Pinpoint the cell where the given text exists, returning its (X, Y) midpoint coordinate. 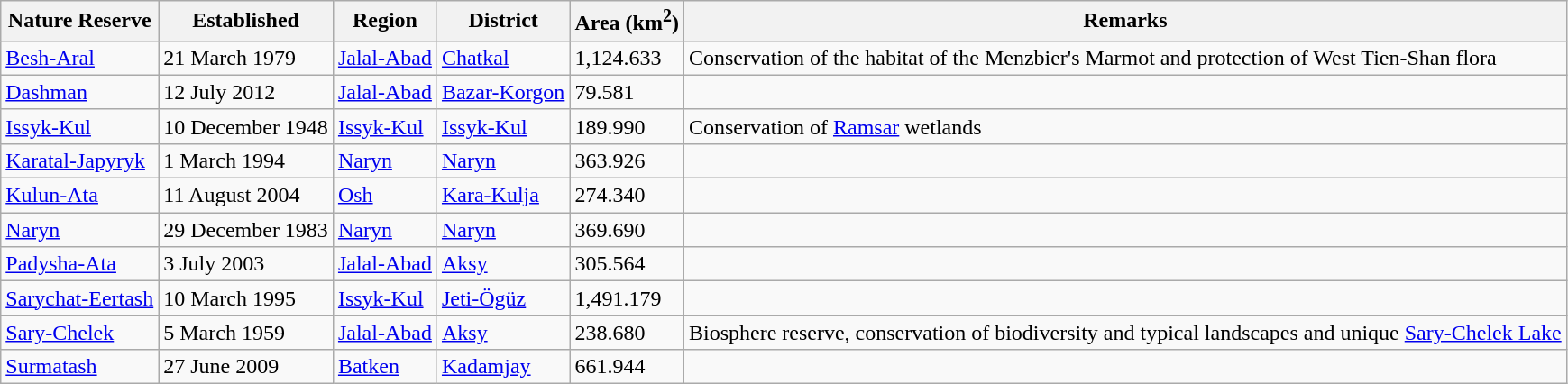
79.581 (628, 92)
Area (km2) (628, 22)
Besh-Aral (79, 58)
Sarychat-Eertash (79, 298)
189.990 (628, 126)
Jeti-Ögüz (503, 298)
5 March 1959 (246, 333)
Nature Reserve (79, 22)
Padysha-Ata (79, 264)
Biosphere reserve, conservation of biodiversity and typical landscapes and unique Sary-Chelek Lake (1125, 333)
Chatkal (503, 58)
Osh (384, 196)
274.340 (628, 196)
1 March 1994 (246, 160)
12 July 2012 (246, 92)
Established (246, 22)
27 June 2009 (246, 367)
305.564 (628, 264)
Dashman (79, 92)
Region (384, 22)
11 August 2004 (246, 196)
363.926 (628, 160)
Kadamjay (503, 367)
Conservation of the habitat of the Menzbier's Marmot and protection of West Tien-Shan flora (1125, 58)
Kara-Kulja (503, 196)
10 December 1948 (246, 126)
Karatal-Japyryk (79, 160)
238.680 (628, 333)
1,124.633 (628, 58)
Bazar-Korgon (503, 92)
10 March 1995 (246, 298)
1,491.179 (628, 298)
3 July 2003 (246, 264)
Sary-Chelek (79, 333)
Kulun-Ata (79, 196)
21 March 1979 (246, 58)
District (503, 22)
Conservation of Ramsar wetlands (1125, 126)
661.944 (628, 367)
29 December 1983 (246, 230)
Surmatash (79, 367)
369.690 (628, 230)
Batken (384, 367)
Remarks (1125, 22)
